Scan for the cell matching the given text and deliver its [x, y] coordinate at center. 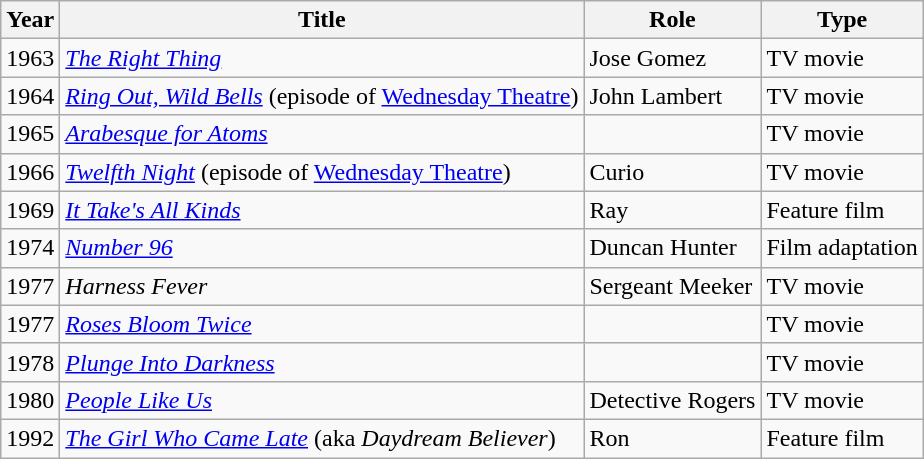
1964 [30, 96]
Curio [672, 172]
Arabesque for Atoms [322, 134]
Film adaptation [842, 248]
Type [842, 20]
Ray [672, 210]
The Girl Who Came Late (aka Daydream Believer) [322, 438]
Detective Rogers [672, 400]
1969 [30, 210]
It Take's All Kinds [322, 210]
1974 [30, 248]
1966 [30, 172]
Plunge Into Darkness [322, 362]
John Lambert [672, 96]
Title [322, 20]
The Right Thing [322, 58]
Sergeant Meeker [672, 286]
Jose Gomez [672, 58]
Number 96 [322, 248]
Harness Fever [322, 286]
Ring Out, Wild Bells (episode of Wednesday Theatre) [322, 96]
Role [672, 20]
1963 [30, 58]
Ron [672, 438]
1965 [30, 134]
1978 [30, 362]
Year [30, 20]
People Like Us [322, 400]
Roses Bloom Twice [322, 324]
1992 [30, 438]
Duncan Hunter [672, 248]
1980 [30, 400]
Twelfth Night (episode of Wednesday Theatre) [322, 172]
